Output the [X, Y] coordinate of the center of the cell containing the given text.  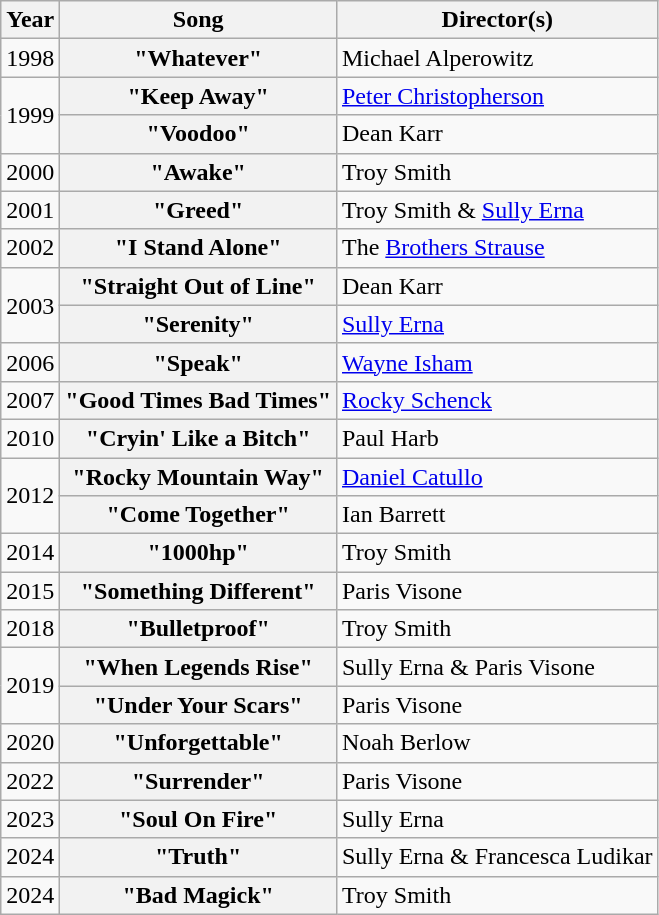
Sully Erna & Paris Visone [497, 667]
"Whatever" [198, 58]
Michael Alperowitz [497, 58]
Peter Christopherson [497, 96]
"Greed" [198, 210]
"Come Together" [198, 515]
2000 [30, 172]
2022 [30, 781]
2020 [30, 743]
Noah Berlow [497, 743]
"Surrender" [198, 781]
2002 [30, 248]
"Bad Magick" [198, 895]
2014 [30, 553]
"Under Your Scars" [198, 705]
"I Stand Alone" [198, 248]
2023 [30, 819]
Wayne Isham [497, 362]
"Serenity" [198, 324]
Song [198, 20]
2007 [30, 400]
"Cryin' Like a Bitch" [198, 438]
2018 [30, 629]
Sully Erna & Francesca Ludikar [497, 857]
The Brothers Strause [497, 248]
"Keep Away" [198, 96]
Ian Barrett [497, 515]
"When Legends Rise" [198, 667]
Daniel Catullo [497, 477]
Rocky Schenck [497, 400]
Troy Smith & Sully Erna [497, 210]
2010 [30, 438]
2012 [30, 496]
1999 [30, 115]
Director(s) [497, 20]
"Bulletproof" [198, 629]
"Rocky Mountain Way" [198, 477]
2003 [30, 305]
"1000hp" [198, 553]
Paul Harb [497, 438]
"Awake" [198, 172]
2015 [30, 591]
"Soul On Fire" [198, 819]
"Straight Out of Line" [198, 286]
"Speak" [198, 362]
1998 [30, 58]
"Something Different" [198, 591]
"Unforgettable" [198, 743]
2019 [30, 686]
2001 [30, 210]
2006 [30, 362]
"Voodoo" [198, 134]
Year [30, 20]
"Truth" [198, 857]
"Good Times Bad Times" [198, 400]
